Extract the [X, Y] coordinate from the center of the cell holding the provided text.  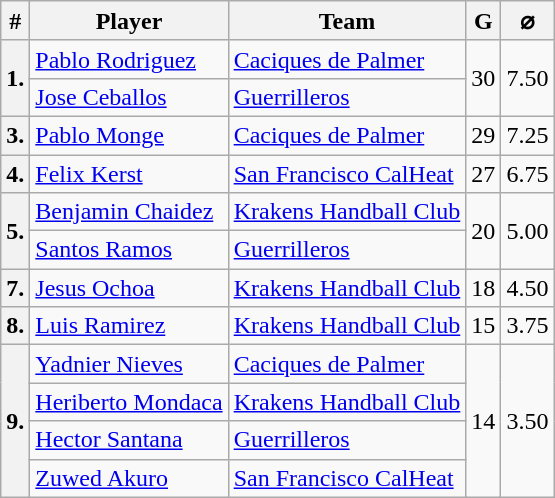
⌀ [528, 21]
Benjamin Chaidez [129, 212]
6.75 [528, 173]
15 [484, 326]
5. [16, 231]
20 [484, 231]
3. [16, 135]
3.75 [528, 326]
Player [129, 21]
Felix Kerst [129, 173]
G [484, 21]
3.50 [528, 421]
Zuwed Akuro [129, 478]
7.50 [528, 78]
Yadnier Nieves [129, 364]
5.00 [528, 231]
29 [484, 135]
Team [347, 21]
Pablo Monge [129, 135]
Jose Ceballos [129, 97]
4. [16, 173]
14 [484, 421]
7.25 [528, 135]
# [16, 21]
Heriberto Mondaca [129, 402]
4.50 [528, 288]
Hector Santana [129, 440]
27 [484, 173]
9. [16, 421]
8. [16, 326]
1. [16, 78]
Santos Ramos [129, 250]
7. [16, 288]
18 [484, 288]
30 [484, 78]
Pablo Rodriguez [129, 59]
Jesus Ochoa [129, 288]
Luis Ramirez [129, 326]
